Detect which cell encompasses the target text, then output its [x, y] center coordinate. 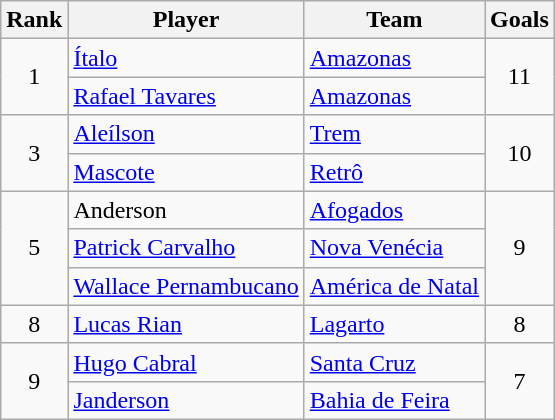
Goals [520, 20]
11 [520, 77]
Lucas Rian [186, 324]
Rafael Tavares [186, 96]
Player [186, 20]
Team [394, 20]
Mascote [186, 172]
Aleílson [186, 134]
10 [520, 153]
Janderson [186, 400]
Hugo Cabral [186, 362]
Wallace Pernambucano [186, 286]
7 [520, 381]
1 [34, 77]
Ítalo [186, 58]
Nova Venécia [394, 248]
Santa Cruz [394, 362]
5 [34, 248]
Anderson [186, 210]
Bahia de Feira [394, 400]
América de Natal [394, 286]
Trem [394, 134]
Rank [34, 20]
Retrô [394, 172]
Lagarto [394, 324]
3 [34, 153]
Afogados [394, 210]
Patrick Carvalho [186, 248]
